Provide the (x, y) coordinate of the cell's center where the given text is located.  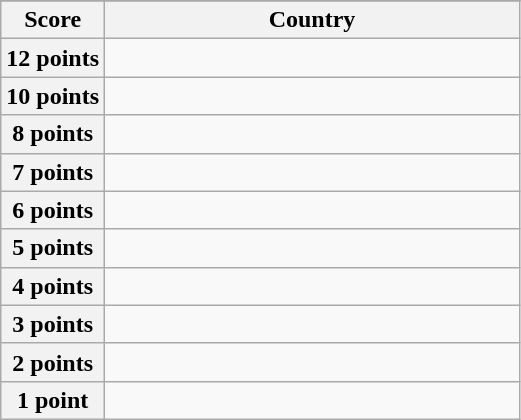
Country (312, 20)
4 points (53, 286)
5 points (53, 248)
2 points (53, 362)
Score (53, 20)
1 point (53, 400)
8 points (53, 134)
3 points (53, 324)
6 points (53, 210)
7 points (53, 172)
10 points (53, 96)
12 points (53, 58)
